Determine the [x, y] coordinate at the center of the cell enclosing the given text.  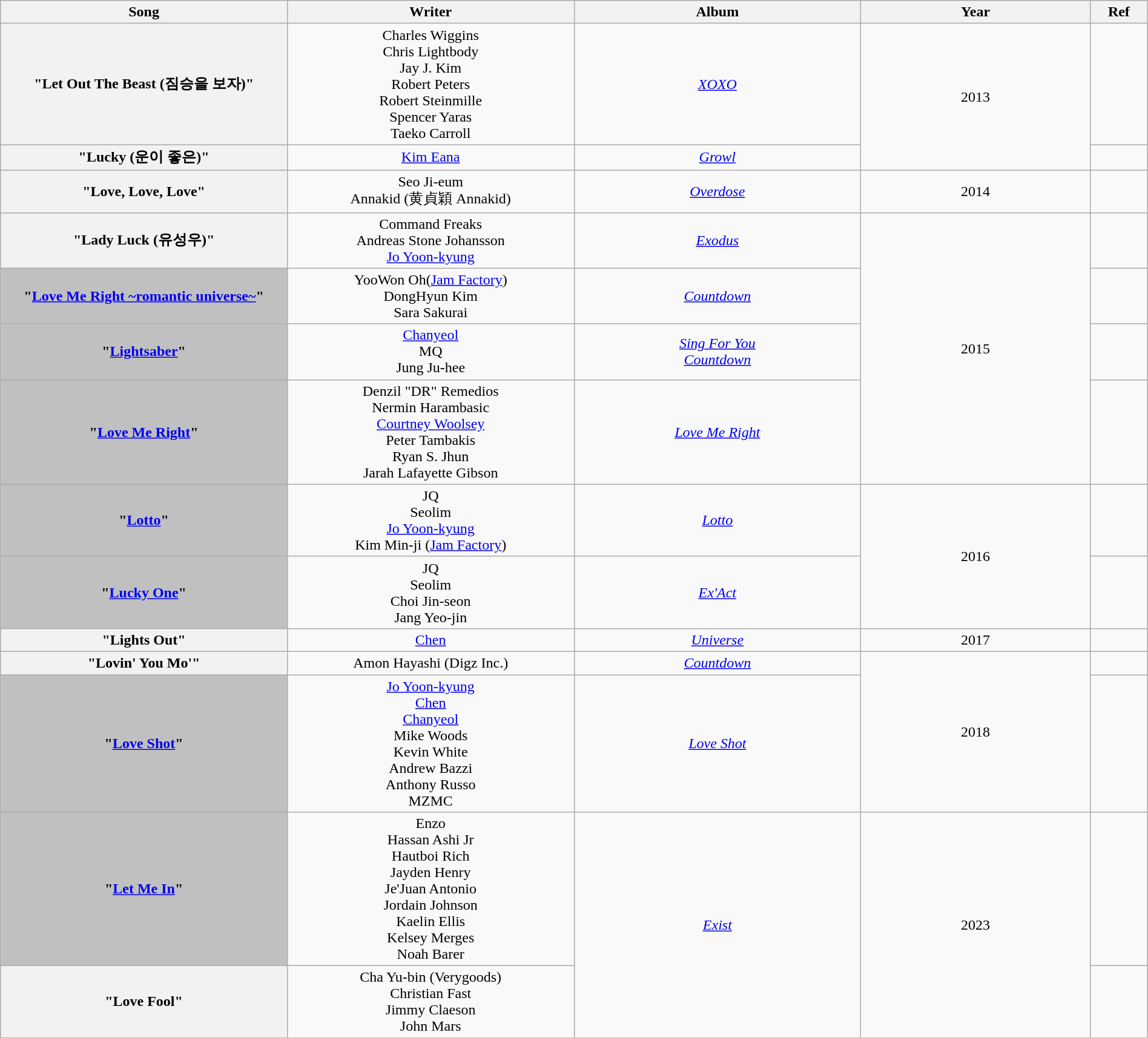
2023 [976, 925]
"Let Out The Beast (짐승을 보자)" [144, 84]
"Love Shot" [144, 743]
Charles WigginsChris LightbodyJay J. KimRobert PetersRobert SteinmilleSpencer YarasTaeko Carroll [431, 84]
"Love Me Right ~romantic universe~" [144, 296]
2016 [976, 556]
Exist [717, 925]
Universe [717, 640]
Love Me Right [717, 432]
"Let Me In" [144, 889]
Love Shot [717, 743]
Writer [431, 12]
XOXO [717, 84]
2017 [976, 640]
2013 [976, 97]
"Lotto" [144, 521]
Command Freaks Andreas Stone Johansson Jo Yoon-kyung [431, 240]
EnzoHassan Ashi JrHautboi RichJayden HenryJe'Juan AntonioJordain JohnsonKaelin EllisKelsey MergesNoah Barer [431, 889]
"Lucky (운이 좋은)" [144, 157]
"Lightsaber" [144, 352]
ChanyeolMQJung Ju-hee [431, 352]
Lotto [717, 521]
Kim Eana [431, 157]
"Love Me Right" [144, 432]
Amon Hayashi (Digz Inc.) [431, 663]
"Lucky One" [144, 592]
Album [717, 12]
Jo Yoon-kyungChenChanyeolMike WoodsKevin WhiteAndrew BazziAnthony RussoMZMC [431, 743]
Chen [431, 640]
YooWon Oh(Jam Factory)DongHyun KimSara Sakurai [431, 296]
Overdose [717, 191]
2014 [976, 191]
Denzil "DR" Remedios Nermin Harambasic Courtney Woolsey Peter Tambakis Ryan S. Jhun Jarah Lafayette Gibson [431, 432]
Song [144, 12]
"Lights Out" [144, 640]
"Love, Love, Love" [144, 191]
2018 [976, 731]
"Lovin' You Mo'" [144, 663]
2015 [976, 349]
Seo Ji-eumAnnakid (黄貞穎 Annakid) [431, 191]
Year [976, 12]
JQSeolimChoi Jin-seonJang Yeo-jin [431, 592]
Sing For YouCountdown [717, 352]
"Lady Luck (유성우)" [144, 240]
Exodus [717, 240]
Ref [1119, 12]
"Love Fool" [144, 1002]
Ex'Act [717, 592]
Growl [717, 157]
Cha Yu-bin (Verygoods)Christian FastJimmy ClaesonJohn Mars [431, 1002]
JQSeolimJo Yoon-kyungKim Min-ji (Jam Factory) [431, 521]
